Extract the (x, y) coordinate from the center of the cell holding the provided text.  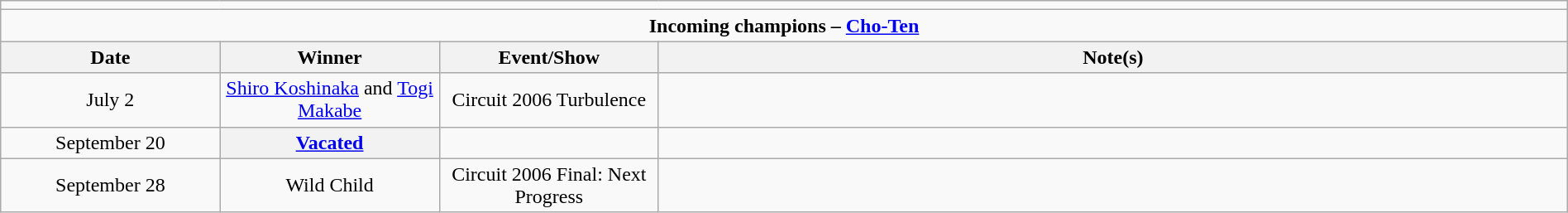
Event/Show (549, 57)
Incoming champions – Cho-Ten (784, 26)
July 2 (111, 99)
Vacated (329, 143)
Wild Child (329, 186)
Winner (329, 57)
Circuit 2006 Turbulence (549, 99)
Date (111, 57)
September 20 (111, 143)
Circuit 2006 Final: Next Progress (549, 186)
Note(s) (1113, 57)
September 28 (111, 186)
Shiro Koshinaka and Togi Makabe (329, 99)
